For the text-containing cell, return its midpoint in [x, y] coordinate format. 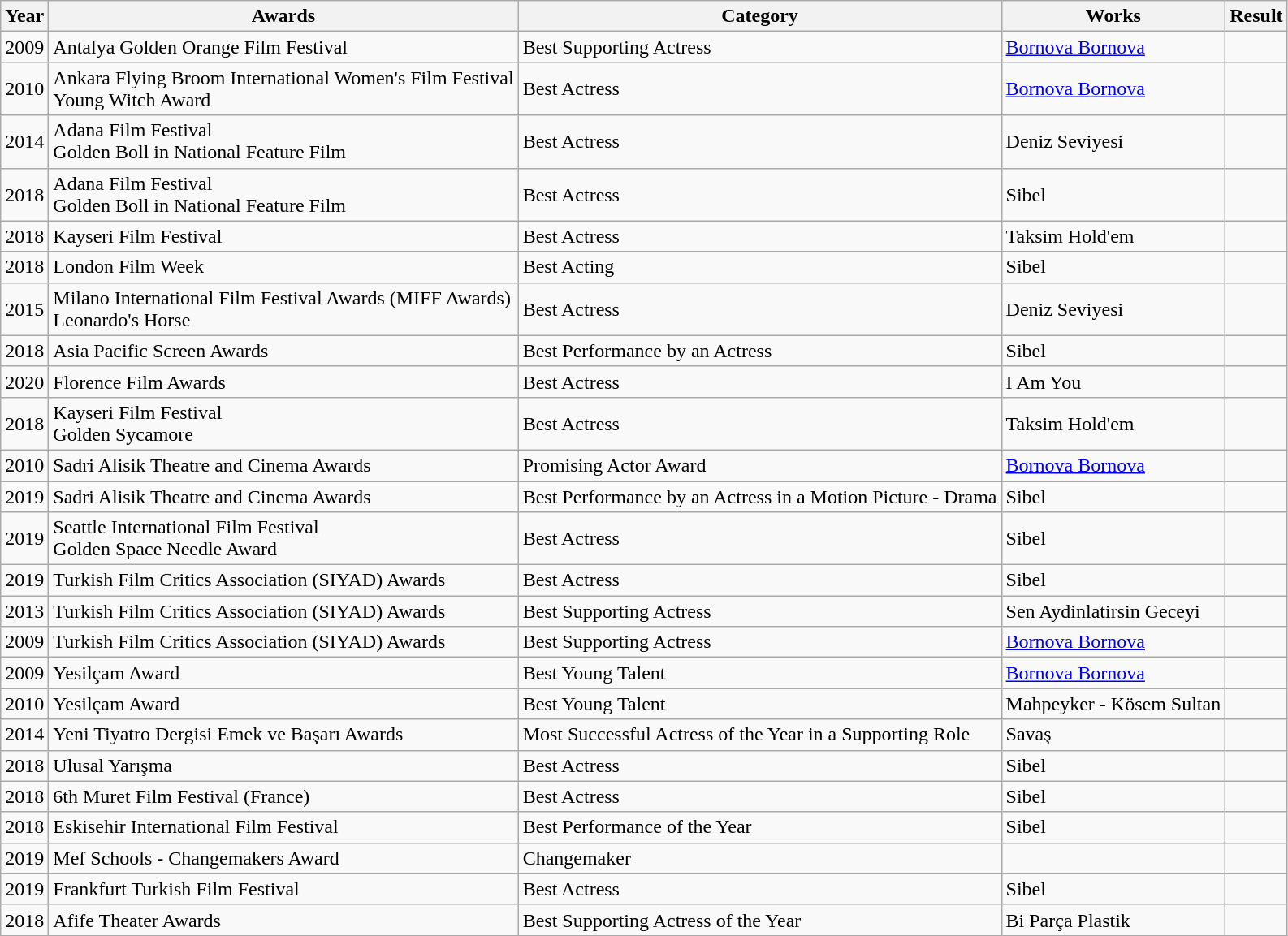
Year [24, 16]
Best Acting [760, 267]
6th Muret Film Festival (France) [283, 796]
I Am You [1113, 382]
Bi Parça Plastik [1113, 920]
Ulusal Yarışma [283, 766]
Changemaker [760, 858]
Ankara Flying Broom International Women's Film FestivalYoung Witch Award [283, 89]
Kayseri Film FestivalGolden Sycamore [283, 424]
2013 [24, 611]
Asia Pacific Screen Awards [283, 351]
Seattle International Film FestivalGolden Space Needle Award [283, 539]
Most Successful Actress of the Year in a Supporting Role [760, 735]
London Film Week [283, 267]
Result [1256, 16]
Best Performance by an Actress [760, 351]
Eskisehir International Film Festival [283, 827]
Best Performance by an Actress in a Motion Picture - Drama [760, 496]
Antalya Golden Orange Film Festival [283, 47]
Works [1113, 16]
Best Performance of the Year [760, 827]
Savaş [1113, 735]
Promising Actor Award [760, 465]
Mahpeyker - Kösem Sultan [1113, 704]
Frankfurt Turkish Film Festival [283, 889]
Florence Film Awards [283, 382]
Best Supporting Actress of the Year [760, 920]
Afife Theater Awards [283, 920]
Milano International Film Festival Awards (MIFF Awards)Leonardo's Horse [283, 308]
2020 [24, 382]
Awards [283, 16]
Yeni Tiyatro Dergisi Emek ve Başarı Awards [283, 735]
2015 [24, 308]
Category [760, 16]
Sen Aydinlatirsin Geceyi [1113, 611]
Mef Schools - Changemakers Award [283, 858]
Kayseri Film Festival [283, 236]
